Pinpoint the cell where the given text exists, returning its (X, Y) midpoint coordinate. 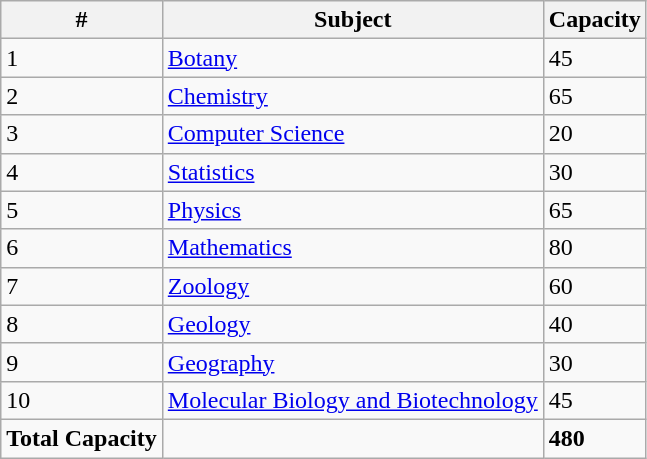
Statistics (352, 172)
Mathematics (352, 248)
Computer Science (352, 134)
# (82, 20)
2 (82, 96)
Capacity (594, 20)
9 (82, 362)
7 (82, 286)
10 (82, 400)
80 (594, 248)
Molecular Biology and Biotechnology (352, 400)
Chemistry (352, 96)
5 (82, 210)
4 (82, 172)
60 (594, 286)
3 (82, 134)
1 (82, 58)
Physics (352, 210)
Zoology (352, 286)
40 (594, 324)
Botany (352, 58)
Geology (352, 324)
8 (82, 324)
6 (82, 248)
Subject (352, 20)
480 (594, 438)
Total Capacity (82, 438)
20 (594, 134)
Geography (352, 362)
